Search for the cell housing the specified text and yield its (X, Y) center coordinate. 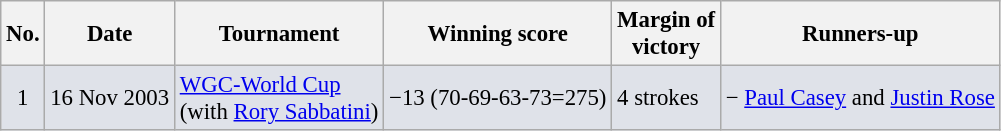
WGC-World Cup(with Rory Sabbatini) (278, 98)
Tournament (278, 34)
Winning score (498, 34)
Runners-up (860, 34)
− Paul Casey and Justin Rose (860, 98)
No. (23, 34)
16 Nov 2003 (110, 98)
4 strokes (666, 98)
−13 (70-69-63-73=275) (498, 98)
Date (110, 34)
Margin ofvictory (666, 34)
1 (23, 98)
